For the text-containing cell, return its midpoint in (x, y) coordinate format. 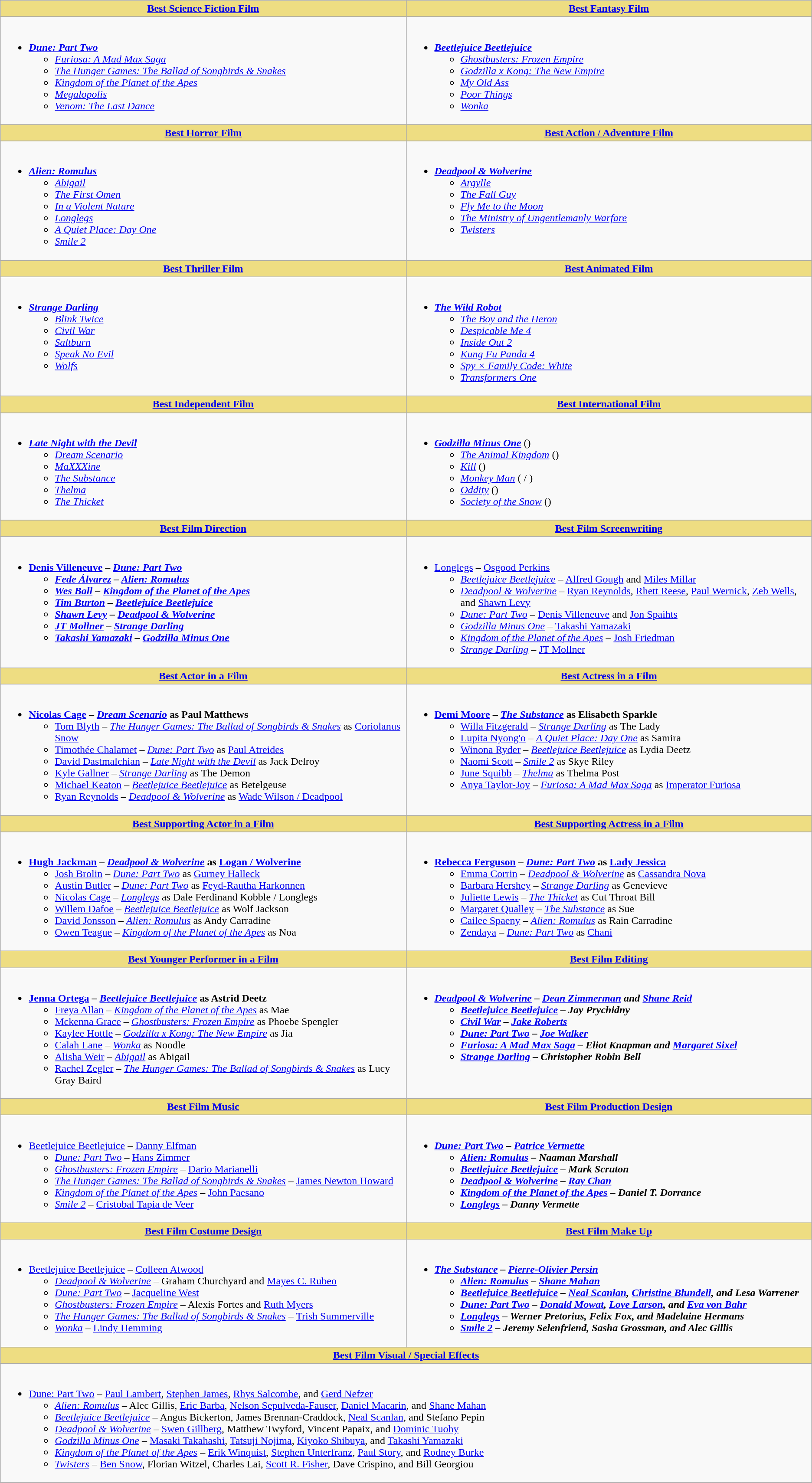
Best Horror Film (203, 133)
Best Film Costume Design (203, 1231)
Strange DarlingBlink TwiceCivil WarSaltburnSpeak No EvilWolfs (203, 337)
Best Supporting Actor in a Film (203, 824)
The Wild RobotThe Boy and the HeronDespicable Me 4Inside Out 2Kung Fu Panda 4Spy × Family Code: WhiteTransformers One (609, 337)
Best Thriller Film (203, 268)
Best Independent Film (203, 404)
Best Film Music (203, 1107)
Best Younger Performer in a Film (203, 959)
Deadpool & WolverineArgylleThe Fall GuyFly Me to the MoonThe Ministry of Ungentlemanly WarfareTwisters (609, 200)
Best Animated Film (609, 268)
Late Night with the DevilDream ScenarioMaXXXineThe SubstanceThelmaThe Thicket (203, 466)
Best Fantasy Film (609, 9)
Godzilla Minus One ()The Animal Kingdom ()Kill ()Monkey Man ( / )Oddity ()Society of the Snow () (609, 466)
Alien: RomulusAbigailThe First OmenIn a Violent NatureLonglegsA Quiet Place: Day OneSmile 2 (203, 200)
Best Science Fiction Film (203, 9)
Best Film Editing (609, 959)
Best Action / Adventure Film (609, 133)
Best Film Visual / Special Effects (406, 1355)
Best Film Production Design (609, 1107)
Best International Film (609, 404)
Beetlejuice BeetlejuiceGhostbusters: Frozen EmpireGodzilla x Kong: The New EmpireMy Old AssPoor ThingsWonka (609, 71)
Best Actress in a Film (609, 676)
Best Supporting Actress in a Film (609, 824)
Best Film Direction (203, 528)
Best Film Make Up (609, 1231)
Best Film Screenwriting (609, 528)
Best Actor in a Film (203, 676)
